Identify which cell holds the provided text, then report its (x, y) central coordinate. 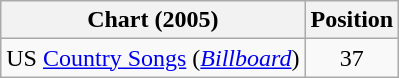
37 (352, 58)
Chart (2005) (153, 20)
Position (352, 20)
US Country Songs (Billboard) (153, 58)
